Identify which cell holds the provided text, then report its (X, Y) central coordinate. 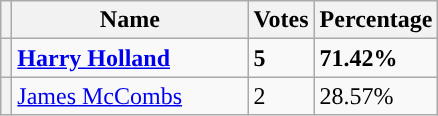
28.57% (376, 96)
Name (130, 20)
James McCombs (130, 96)
5 (281, 58)
2 (281, 96)
Percentage (376, 20)
Votes (281, 20)
71.42% (376, 58)
Harry Holland (130, 58)
